Extract the (x, y) coordinate from the center of the cell holding the provided text.  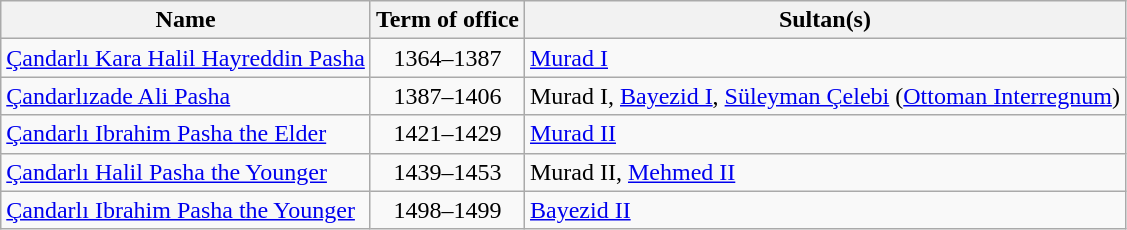
Murad II (824, 134)
1421–1429 (447, 134)
Term of office (447, 20)
1498–1499 (447, 210)
Çandarlı Ibrahim Pasha the Younger (186, 210)
1387–1406 (447, 96)
Sultan(s) (824, 20)
Çandarlızade Ali Pasha (186, 96)
Bayezid II (824, 210)
Çandarlı Halil Pasha the Younger (186, 172)
Name (186, 20)
1439–1453 (447, 172)
Murad I (824, 58)
Murad II, Mehmed II (824, 172)
1364–1387 (447, 58)
Çandarlı Kara Halil Hayreddin Pasha (186, 58)
Çandarlı Ibrahim Pasha the Elder (186, 134)
Murad I, Bayezid I, Süleyman Çelebi (Ottoman Interregnum) (824, 96)
